Determine the [X, Y] coordinate at the center of the cell enclosing the given text.  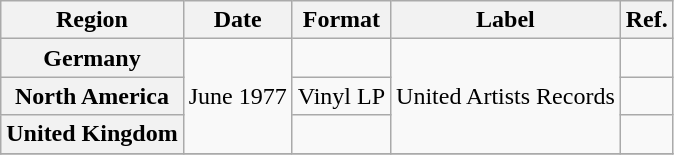
June 1977 [238, 96]
Vinyl LP [341, 96]
Ref. [646, 20]
Germany [92, 58]
Region [92, 20]
Date [238, 20]
Format [341, 20]
United Kingdom [92, 134]
North America [92, 96]
United Artists Records [506, 96]
Label [506, 20]
